Output the [X, Y] coordinate of the center of the cell containing the given text.  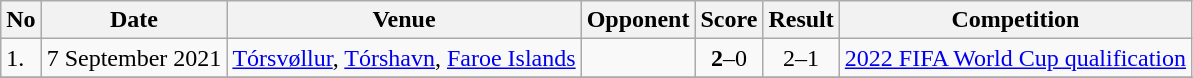
Date [134, 20]
2022 FIFA World Cup qualification [1015, 58]
Tórsvøllur, Tórshavn, Faroe Islands [404, 58]
1. [21, 58]
Score [729, 20]
Opponent [638, 20]
No [21, 20]
Result [801, 20]
2–1 [801, 58]
Venue [404, 20]
Competition [1015, 20]
2–0 [729, 58]
7 September 2021 [134, 58]
